Return [X, Y] of the center of cell containing provided text 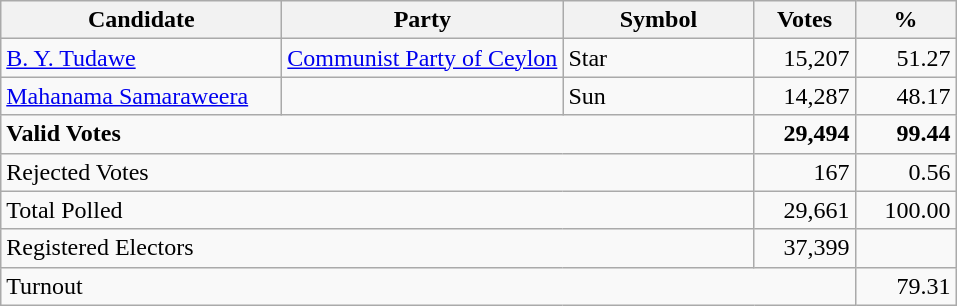
Votes [804, 20]
29,494 [804, 134]
% [906, 20]
Registered Electors [378, 248]
Party [422, 20]
Communist Party of Ceylon [422, 58]
37,399 [804, 248]
B. Y. Tudawe [142, 58]
Sun [658, 96]
Star [658, 58]
Turnout [428, 286]
Rejected Votes [378, 172]
100.00 [906, 210]
Mahanama Samaraweera [142, 96]
Candidate [142, 20]
167 [804, 172]
29,661 [804, 210]
Symbol [658, 20]
14,287 [804, 96]
15,207 [804, 58]
48.17 [906, 96]
Valid Votes [378, 134]
79.31 [906, 286]
0.56 [906, 172]
Total Polled [378, 210]
99.44 [906, 134]
51.27 [906, 58]
